Pinpoint the cell where the given text exists, returning its (x, y) midpoint coordinate. 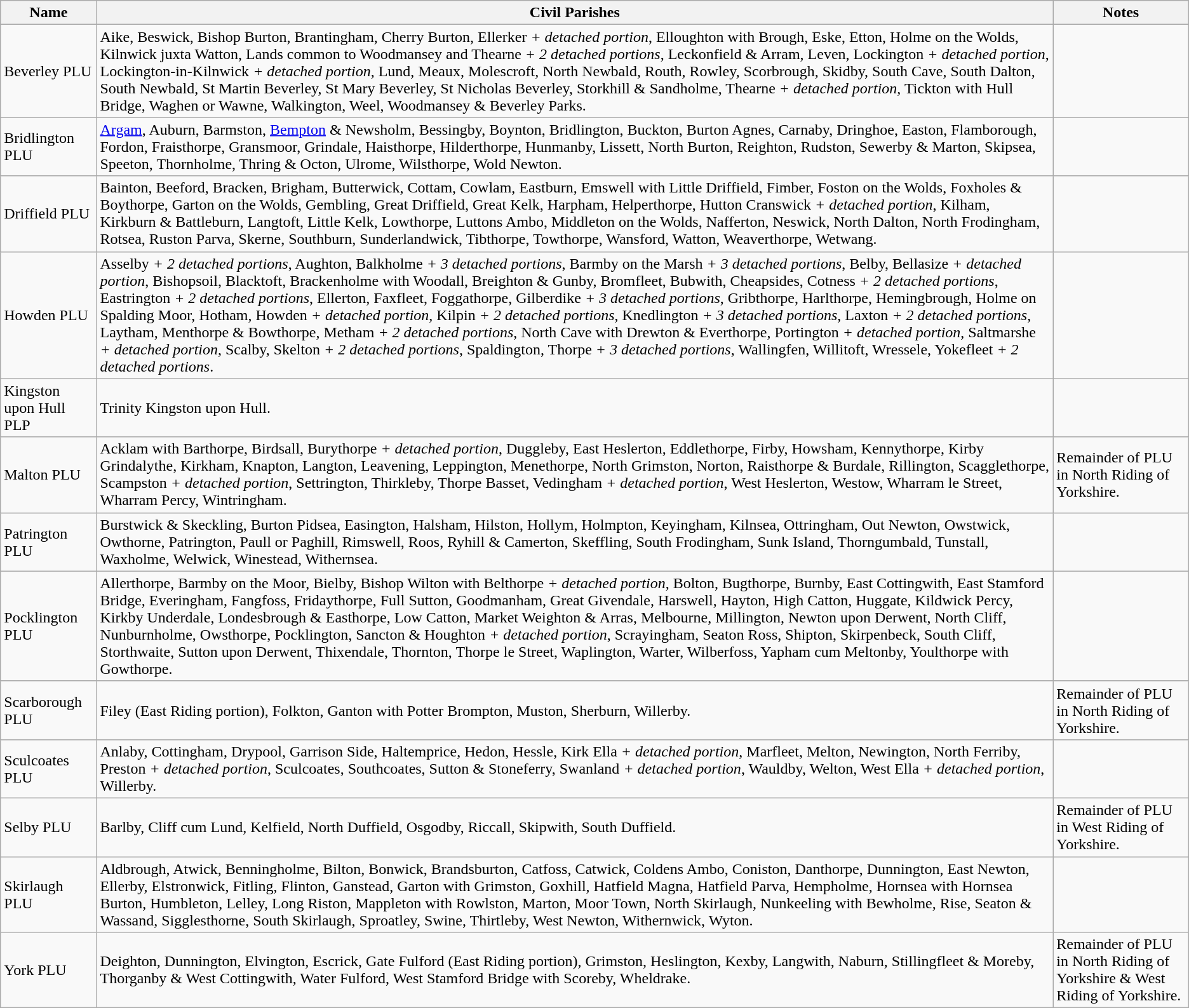
Civil Parishes (575, 13)
Selby PLU (48, 827)
Beverley PLU (48, 71)
Malton PLU (48, 475)
Remainder of PLU in West Riding of Yorkshire. (1121, 827)
Sculcoates PLU (48, 769)
Scarborough PLU (48, 710)
Howden PLU (48, 315)
Kingston upon Hull PLP (48, 408)
Name (48, 13)
Filey (East Riding portion), Folkton, Ganton with Potter Brompton, Muston, Sherburn, Willerby. (575, 710)
Notes (1121, 13)
Barlby, Cliff cum Lund, Kelfield, North Duffield, Osgodby, Riccall, Skipwith, South Duffield. (575, 827)
Pocklington PLU (48, 626)
York PLU (48, 971)
Patrington PLU (48, 542)
Trinity Kingston upon Hull. (575, 408)
Remainder of PLU in North Riding of Yorkshire & West Riding of Yorkshire. (1121, 971)
Skirlaugh PLU (48, 894)
Driffield PLU (48, 213)
Bridlington PLU (48, 147)
